Provide the [x, y] coordinate of the cell's center where the given text is located.  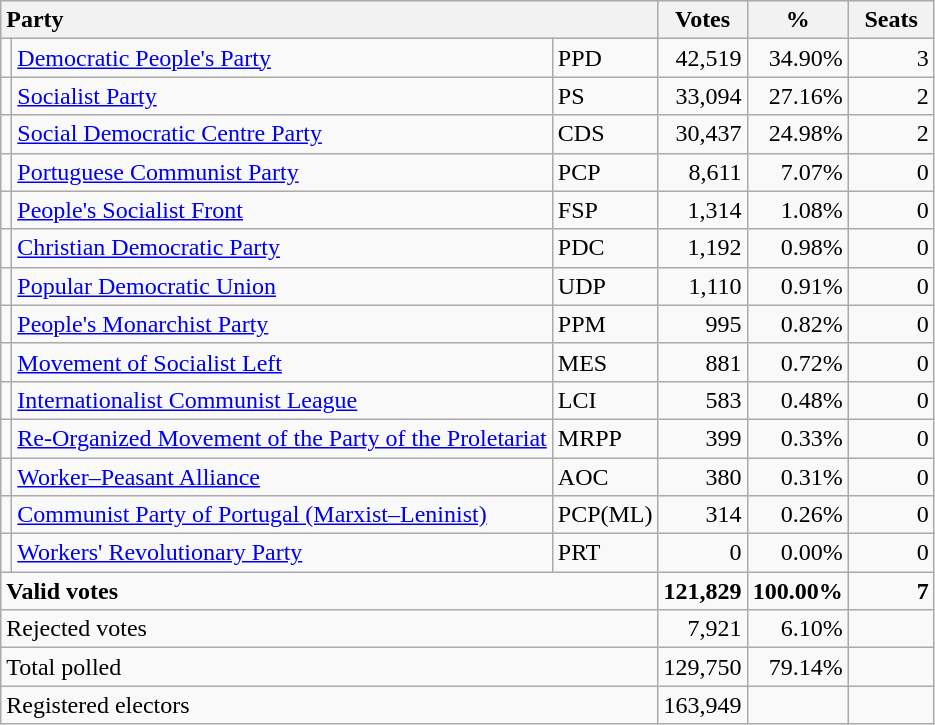
Movement of Socialist Left [282, 362]
583 [702, 400]
Worker–Peasant Alliance [282, 477]
1.08% [798, 210]
0.26% [798, 515]
163,949 [702, 705]
Social Democratic Centre Party [282, 134]
129,750 [702, 667]
34.90% [798, 58]
33,094 [702, 96]
% [798, 20]
24.98% [798, 134]
CDS [605, 134]
995 [702, 324]
Rejected votes [330, 629]
MES [605, 362]
7.07% [798, 172]
Internationalist Communist League [282, 400]
PS [605, 96]
UDP [605, 286]
42,519 [702, 58]
Socialist Party [282, 96]
3 [891, 58]
People's Socialist Front [282, 210]
314 [702, 515]
0.31% [798, 477]
79.14% [798, 667]
Votes [702, 20]
PPM [605, 324]
30,437 [702, 134]
8,611 [702, 172]
1,314 [702, 210]
0.82% [798, 324]
Christian Democratic Party [282, 248]
7 [891, 591]
121,829 [702, 591]
Seats [891, 20]
0.72% [798, 362]
Party [330, 20]
PCP(ML) [605, 515]
PDC [605, 248]
People's Monarchist Party [282, 324]
0.98% [798, 248]
LCI [605, 400]
Registered electors [330, 705]
AOC [605, 477]
27.16% [798, 96]
0.00% [798, 553]
0.91% [798, 286]
881 [702, 362]
Total polled [330, 667]
PCP [605, 172]
7,921 [702, 629]
0.33% [798, 438]
0.48% [798, 400]
PPD [605, 58]
1,192 [702, 248]
Re-Organized Movement of the Party of the Proletariat [282, 438]
Communist Party of Portugal (Marxist–Leninist) [282, 515]
380 [702, 477]
Workers' Revolutionary Party [282, 553]
Popular Democratic Union [282, 286]
399 [702, 438]
1,110 [702, 286]
PRT [605, 553]
6.10% [798, 629]
MRPP [605, 438]
Valid votes [330, 591]
Portuguese Communist Party [282, 172]
FSP [605, 210]
100.00% [798, 591]
Democratic People's Party [282, 58]
